Return the (X, Y) coordinate for the center point of the cell that contains the specified text.  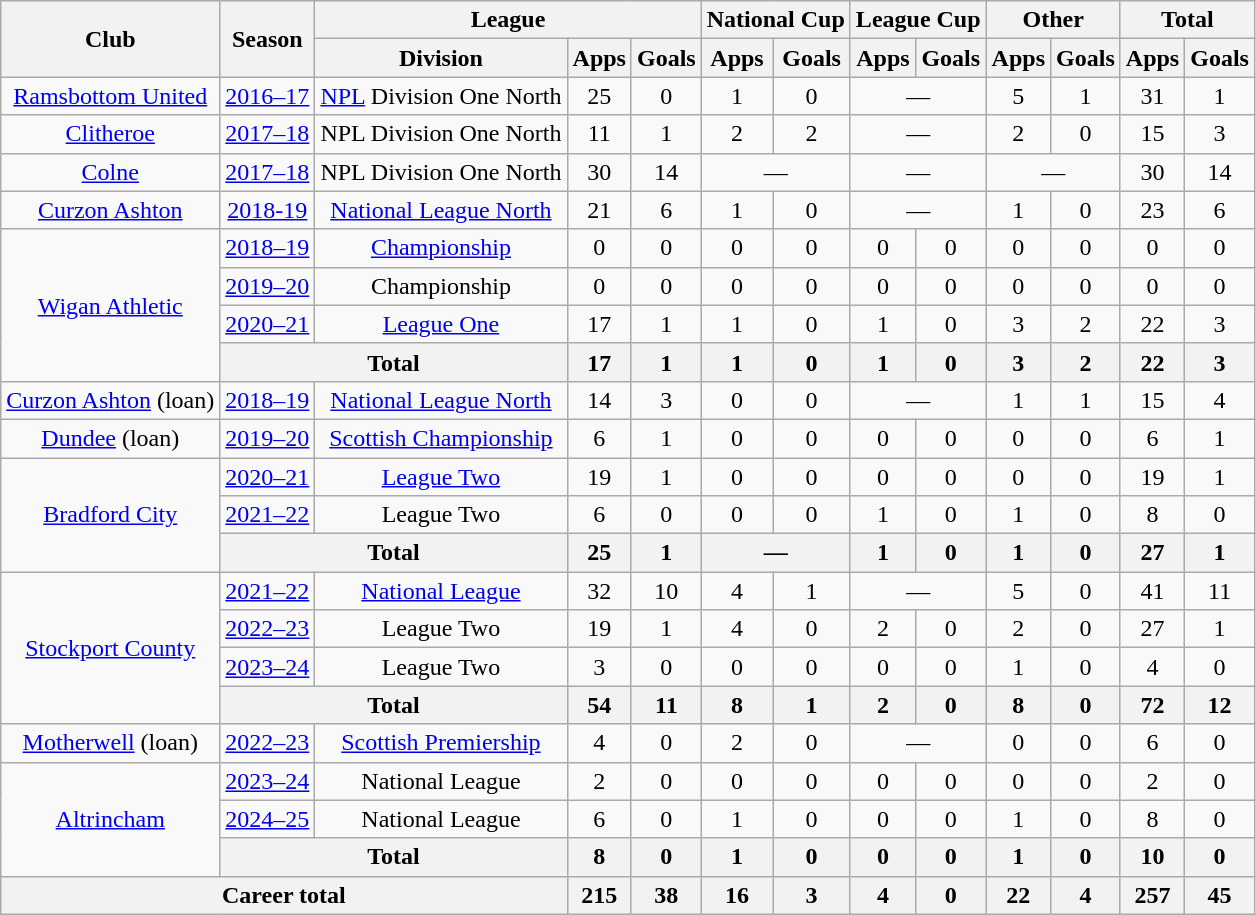
Wigan Athletic (110, 305)
Dundee (loan) (110, 438)
16 (737, 895)
23 (1152, 210)
Club (110, 39)
Season (268, 39)
League (508, 20)
Colne (110, 172)
Motherwell (loan) (110, 743)
54 (599, 705)
Division (441, 58)
League Cup (918, 20)
38 (666, 895)
Career total (284, 895)
Bradford City (110, 515)
32 (599, 591)
Other (1053, 20)
12 (1220, 705)
215 (599, 895)
72 (1152, 705)
45 (1220, 895)
Curzon Ashton (110, 210)
Stockport County (110, 648)
League One (441, 324)
41 (1152, 591)
Scottish Championship (441, 438)
2024–25 (268, 819)
National Cup (776, 20)
Curzon Ashton (loan) (110, 400)
21 (599, 210)
Altrincham (110, 819)
2016–17 (268, 96)
Clitheroe (110, 134)
Scottish Premiership (441, 743)
31 (1152, 96)
2018-19 (268, 210)
Ramsbottom United (110, 96)
257 (1152, 895)
